For the text-containing cell, return its midpoint in [X, Y] coordinate format. 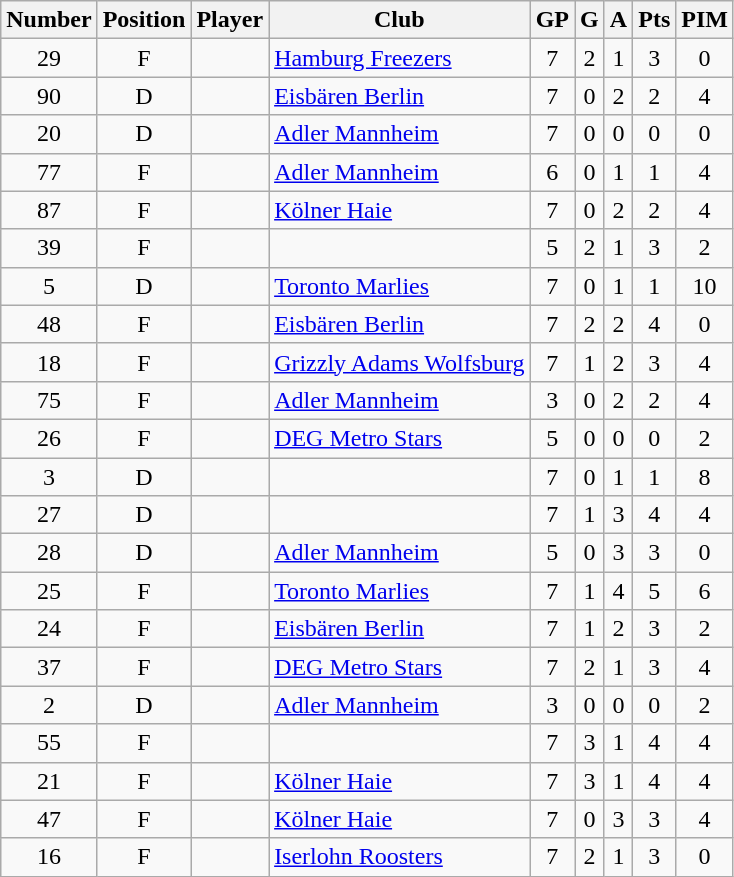
PIM [705, 20]
28 [49, 553]
47 [49, 819]
48 [49, 324]
10 [705, 286]
24 [49, 629]
29 [49, 58]
77 [49, 172]
39 [49, 248]
21 [49, 781]
8 [705, 477]
Player [230, 20]
Iserlohn Roosters [400, 857]
25 [49, 591]
75 [49, 400]
27 [49, 515]
Grizzly Adams Wolfsburg [400, 362]
20 [49, 134]
90 [49, 96]
G [590, 20]
87 [49, 210]
GP [552, 20]
Number [49, 20]
Hamburg Freezers [400, 58]
Pts [654, 20]
26 [49, 438]
Club [400, 20]
37 [49, 667]
16 [49, 857]
18 [49, 362]
Position [144, 20]
A [618, 20]
55 [49, 743]
